Scan for the cell matching the given text and deliver its (x, y) coordinate at center. 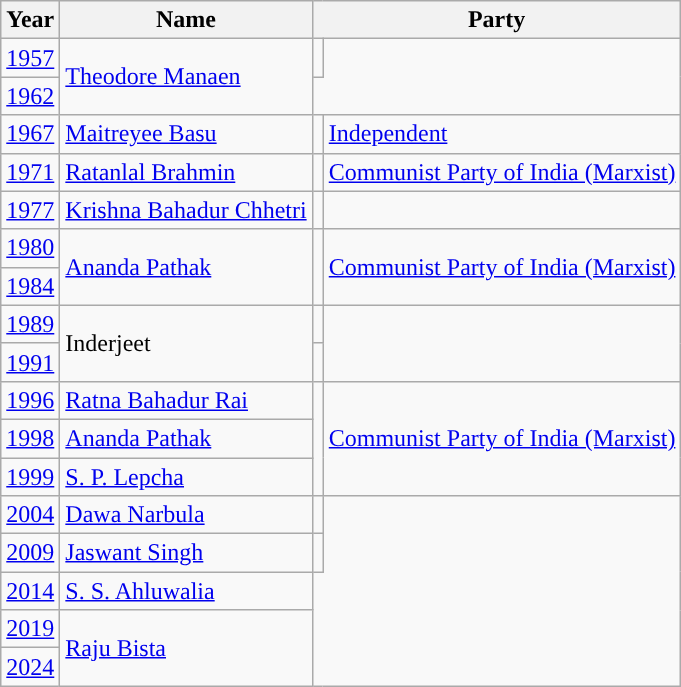
2024 (30, 667)
1977 (30, 210)
1967 (30, 134)
1957 (30, 58)
2014 (30, 591)
Ratna Bahadur Rai (186, 400)
Inderjeet (186, 343)
1989 (30, 324)
1991 (30, 362)
Theodore Manaen (186, 77)
Jaswant Singh (186, 553)
S. P. Lepcha (186, 477)
1962 (30, 96)
1998 (30, 438)
1996 (30, 400)
Maitreyee Basu (186, 134)
Raju Bista (186, 648)
Independent (502, 134)
2019 (30, 629)
1971 (30, 172)
Party (496, 20)
S. S. Ahluwalia (186, 591)
Dawa Narbula (186, 515)
2004 (30, 515)
Krishna Bahadur Chhetri (186, 210)
1984 (30, 286)
1980 (30, 248)
Name (186, 20)
Year (30, 20)
Ratanlal Brahmin (186, 172)
2009 (30, 553)
1999 (30, 477)
